From the cell containing the given text, extract its center point as (x, y) coordinate. 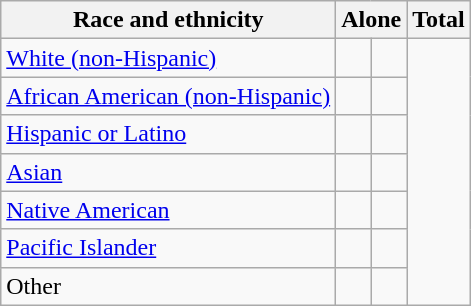
Native American (168, 210)
African American (non-Hispanic) (168, 96)
White (non-Hispanic) (168, 58)
Other (168, 286)
Race and ethnicity (168, 20)
Asian (168, 172)
Total (439, 20)
Alone (372, 20)
Hispanic or Latino (168, 134)
Pacific Islander (168, 248)
